Identify which cell holds the provided text, then report its (x, y) central coordinate. 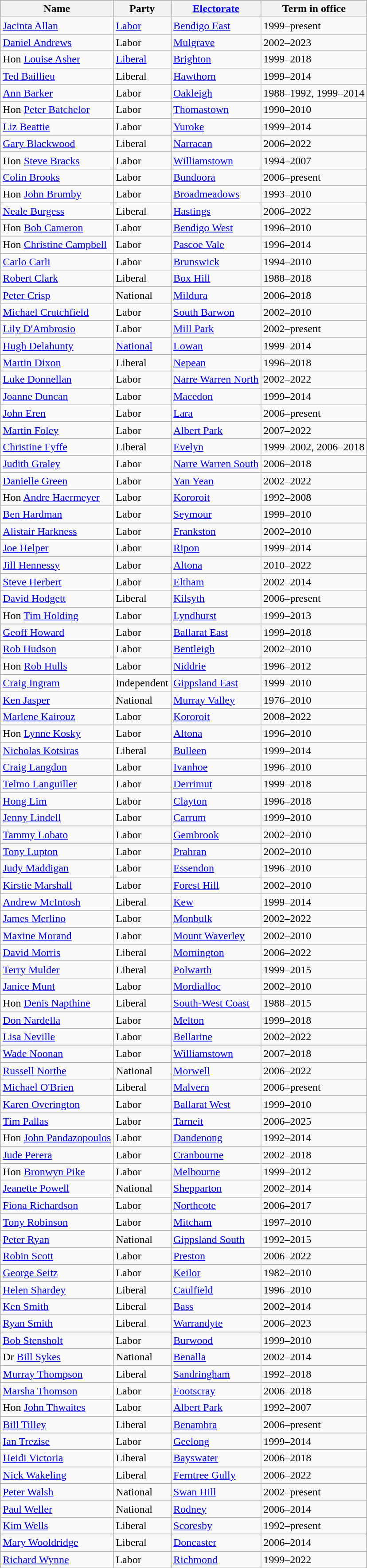
Electorate (216, 9)
1994–2010 (314, 262)
Martin Foley (57, 430)
Swan Hill (216, 1492)
David Morris (57, 952)
Carrum (216, 818)
1996–2014 (314, 245)
1997–2010 (314, 1222)
Rob Hudson (57, 649)
Ivanhoe (216, 767)
Ferntree Gully (216, 1475)
Bendigo East (216, 26)
Carlo Carli (57, 262)
Geelong (216, 1441)
Bundoora (216, 177)
Gary Blackwood (57, 143)
Shepparton (216, 1189)
Jude Perera (57, 1155)
Brunswick (216, 262)
Dandenong (216, 1138)
Narre Warren North (216, 379)
Hon Rob Hulls (57, 666)
Jill Hennessy (57, 565)
Ken Smith (57, 1307)
Hon Steve Bracks (57, 160)
1992–2014 (314, 1138)
Bendigo West (216, 228)
Hawthorn (216, 76)
Wade Noonan (57, 1054)
Bayswater (216, 1458)
Monbulk (216, 919)
1999–2015 (314, 969)
Tony Robinson (57, 1222)
Malvern (216, 1088)
Tarneit (216, 1121)
Tim Pallas (57, 1121)
Ryan Smith (57, 1324)
Ann Barker (57, 93)
Name (57, 9)
Pascoe Vale (216, 245)
2002–2023 (314, 43)
Ted Baillieu (57, 76)
Tammy Lobato (57, 835)
Forest Hill (216, 885)
Peter Walsh (57, 1492)
Craig Langdon (57, 767)
Melbourne (216, 1172)
Hugh Delahunty (57, 346)
Murray Thompson (57, 1374)
Term in office (314, 9)
Hon John Thwaites (57, 1408)
Lara (216, 413)
Ken Jasper (57, 700)
Brighton (216, 59)
David Hodgett (57, 599)
Lisa Neville (57, 1037)
Hastings (216, 211)
Telmo Languiller (57, 784)
Broadmeadows (216, 194)
Clayton (216, 801)
Hon Andre Haermeyer (57, 498)
1982–2010 (314, 1273)
Luke Donnellan (57, 379)
Derrimut (216, 784)
Gippsland East (216, 683)
Helen Shardey (57, 1290)
Preston (216, 1256)
Hon Lynne Kosky (57, 733)
Janice Munt (57, 986)
Don Nardella (57, 1020)
Yuroke (216, 127)
Michael Crutchfield (57, 312)
1999–present (314, 26)
2006–2017 (314, 1205)
Hon John Brumby (57, 194)
Footscray (216, 1391)
Marsha Thomson (57, 1391)
Heidi Victoria (57, 1458)
Russell Northe (57, 1071)
1996–2012 (314, 666)
2008–2022 (314, 716)
2010–2022 (314, 565)
Ian Trezise (57, 1441)
Polwarth (216, 969)
1999–2012 (314, 1172)
Eltham (216, 582)
Kirstie Marshall (57, 885)
Jeanette Powell (57, 1189)
Benambra (216, 1425)
Doncaster (216, 1542)
Bulleen (216, 751)
1993–2010 (314, 194)
Craig Ingram (57, 683)
Party (142, 9)
Peter Crisp (57, 295)
Bill Tilley (57, 1425)
Peter Ryan (57, 1239)
George Seitz (57, 1273)
Narracan (216, 143)
Mount Waverley (216, 936)
1992–2018 (314, 1374)
Alistair Harkness (57, 531)
Kim Wells (57, 1525)
Burwood (216, 1340)
Hon Christine Campbell (57, 245)
1999–2022 (314, 1559)
Ripon (216, 548)
Essendon (216, 868)
Keilor (216, 1273)
2006–2023 (314, 1324)
1988–2018 (314, 279)
Mill Park (216, 329)
Box Hill (216, 279)
1992–present (314, 1525)
Seymour (216, 515)
Dr Bill Sykes (57, 1357)
Joe Helper (57, 548)
Mary Wooldridge (57, 1542)
Joanne Duncan (57, 396)
Jenny Lindell (57, 818)
1988–2015 (314, 1003)
Fiona Richardson (57, 1205)
Melton (216, 1020)
Lowan (216, 346)
Hon Bob Cameron (57, 228)
2006–2025 (314, 1121)
Niddrie (216, 666)
1994–2007 (314, 160)
Geoff Howard (57, 632)
Mordialloc (216, 986)
Marlene Kairouz (57, 716)
Morwell (216, 1071)
Bass (216, 1307)
John Eren (57, 413)
Lily D'Ambrosio (57, 329)
Hon Denis Napthine (57, 1003)
Danielle Green (57, 480)
Nick Wakeling (57, 1475)
Northcote (216, 1205)
Kilsyth (216, 599)
Sandringham (216, 1374)
Bellarine (216, 1037)
Mulgrave (216, 43)
Warrandyte (216, 1324)
Cranbourne (216, 1155)
James Merlino (57, 919)
Bob Stensholt (57, 1340)
Hon Louise Asher (57, 59)
Evelyn (216, 447)
Daniel Andrews (57, 43)
1992–2007 (314, 1408)
Mitcham (216, 1222)
Mildura (216, 295)
Kew (216, 902)
Hon John Pandazopoulos (57, 1138)
Hon Peter Batchelor (57, 110)
South Barwon (216, 312)
1992–2008 (314, 498)
Gippsland South (216, 1239)
Karen Overington (57, 1104)
Robert Clark (57, 279)
Neale Burgess (57, 211)
Thomastown (216, 110)
Yan Yean (216, 480)
Ballarat West (216, 1104)
Independent (142, 683)
Martin Dixon (57, 363)
Mornington (216, 952)
Murray Valley (216, 700)
1999–2013 (314, 616)
Macedon (216, 396)
Maxine Morand (57, 936)
Lyndhurst (216, 616)
2007–2018 (314, 1054)
Bentleigh (216, 649)
Jacinta Allan (57, 26)
Prahran (216, 852)
Hong Lim (57, 801)
South-West Coast (216, 1003)
Liz Beattie (57, 127)
2002–2018 (314, 1155)
Hon Tim Holding (57, 616)
Judith Graley (57, 464)
1992–2015 (314, 1239)
Robin Scott (57, 1256)
Terry Mulder (57, 969)
Benalla (216, 1357)
1990–2010 (314, 110)
Richmond (216, 1559)
Nepean (216, 363)
Ballarat East (216, 632)
Paul Weller (57, 1509)
Hon Bronwyn Pike (57, 1172)
Nicholas Kotsiras (57, 751)
Scoresby (216, 1525)
1999–2002, 2006–2018 (314, 447)
Narre Warren South (216, 464)
Ben Hardman (57, 515)
Judy Maddigan (57, 868)
Frankston (216, 531)
Michael O'Brien (57, 1088)
Oakleigh (216, 93)
Andrew McIntosh (57, 902)
Gembrook (216, 835)
Richard Wynne (57, 1559)
1976–2010 (314, 700)
Colin Brooks (57, 177)
Christine Fyffe (57, 447)
Tony Lupton (57, 852)
Caulfield (216, 1290)
Rodney (216, 1509)
1988–1992, 1999–2014 (314, 93)
Steve Herbert (57, 582)
2007–2022 (314, 430)
